Determine the (X, Y) coordinate at the center of the cell enclosing the given text.  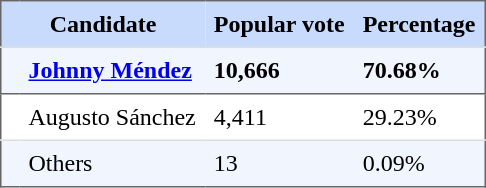
Others (112, 163)
Popular vote (280, 24)
Percentage (420, 24)
13 (280, 163)
4,411 (280, 117)
Augusto Sánchez (112, 117)
70.68% (420, 70)
Candidate (103, 24)
0.09% (420, 163)
10,666 (280, 70)
Johnny Méndez (112, 70)
29.23% (420, 117)
